Provide the [X, Y] coordinate of the cell's center where the given text is located.  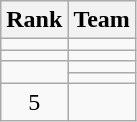
5 [34, 102]
Rank [34, 20]
Team [102, 20]
